Scan for the cell matching the given text and deliver its (x, y) coordinate at center. 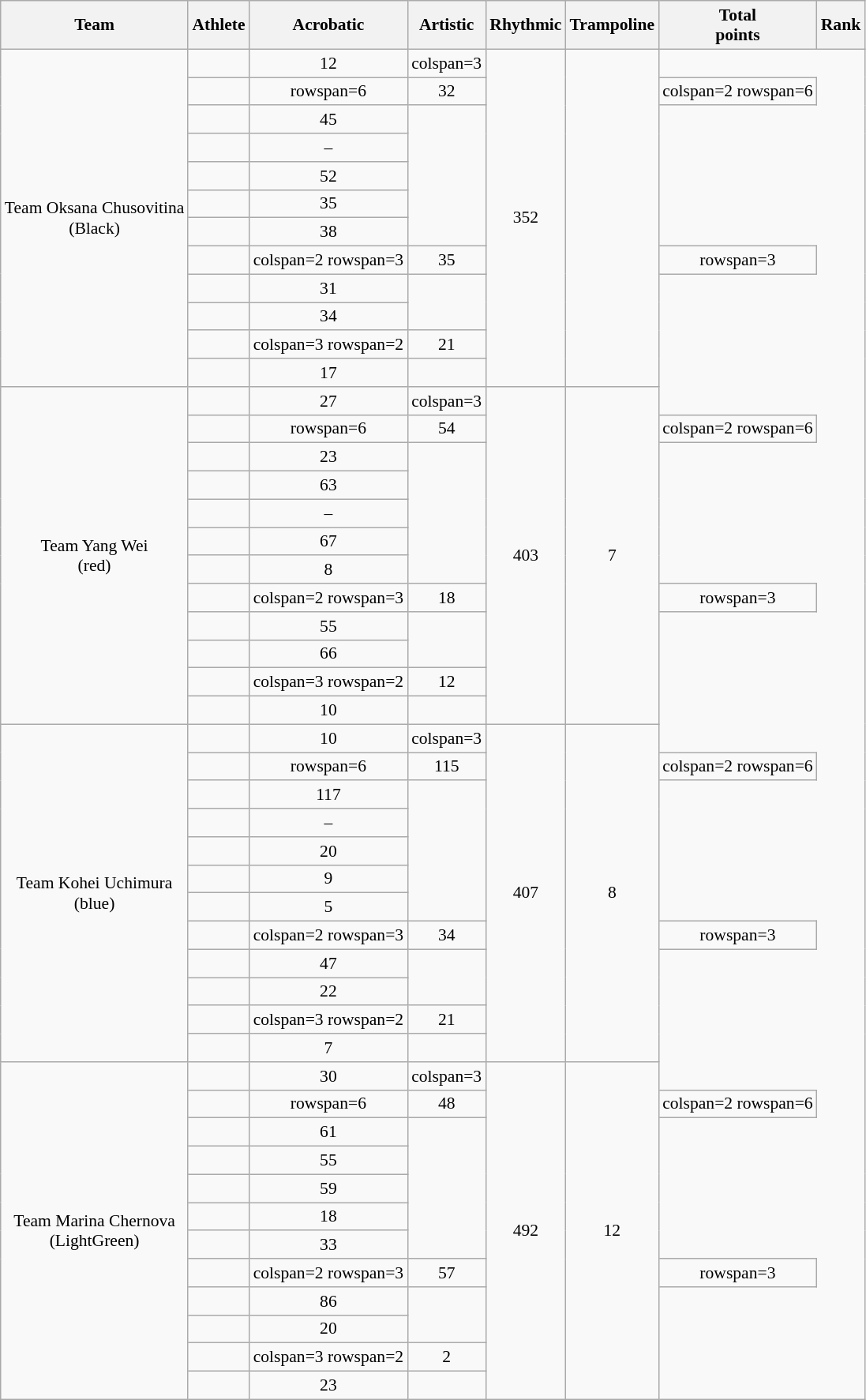
27 (328, 401)
9 (328, 879)
52 (328, 176)
66 (328, 654)
Team Yang Wei(red) (95, 556)
86 (328, 1301)
Team Marina Chernova(LightGreen) (95, 1231)
30 (328, 1076)
117 (328, 795)
61 (328, 1132)
48 (447, 1104)
57 (447, 1273)
22 (328, 992)
407 (526, 893)
59 (328, 1188)
32 (447, 92)
352 (526, 218)
Acrobatic (328, 25)
67 (328, 542)
31 (328, 288)
2 (447, 1357)
17 (328, 373)
492 (526, 1231)
115 (447, 767)
Athlete (218, 25)
Rhythmic (526, 25)
403 (526, 556)
Team Kohei Uchimura(blue) (95, 893)
54 (447, 429)
33 (328, 1245)
5 (328, 907)
Rank (842, 25)
Totalpoints (737, 25)
Team (95, 25)
63 (328, 486)
47 (328, 963)
45 (328, 120)
Trampoline (613, 25)
Artistic (447, 25)
Team Oksana Chusovitina(Black) (95, 218)
38 (328, 232)
